Locate the cell with the specified text and output its [x, y] center coordinate. 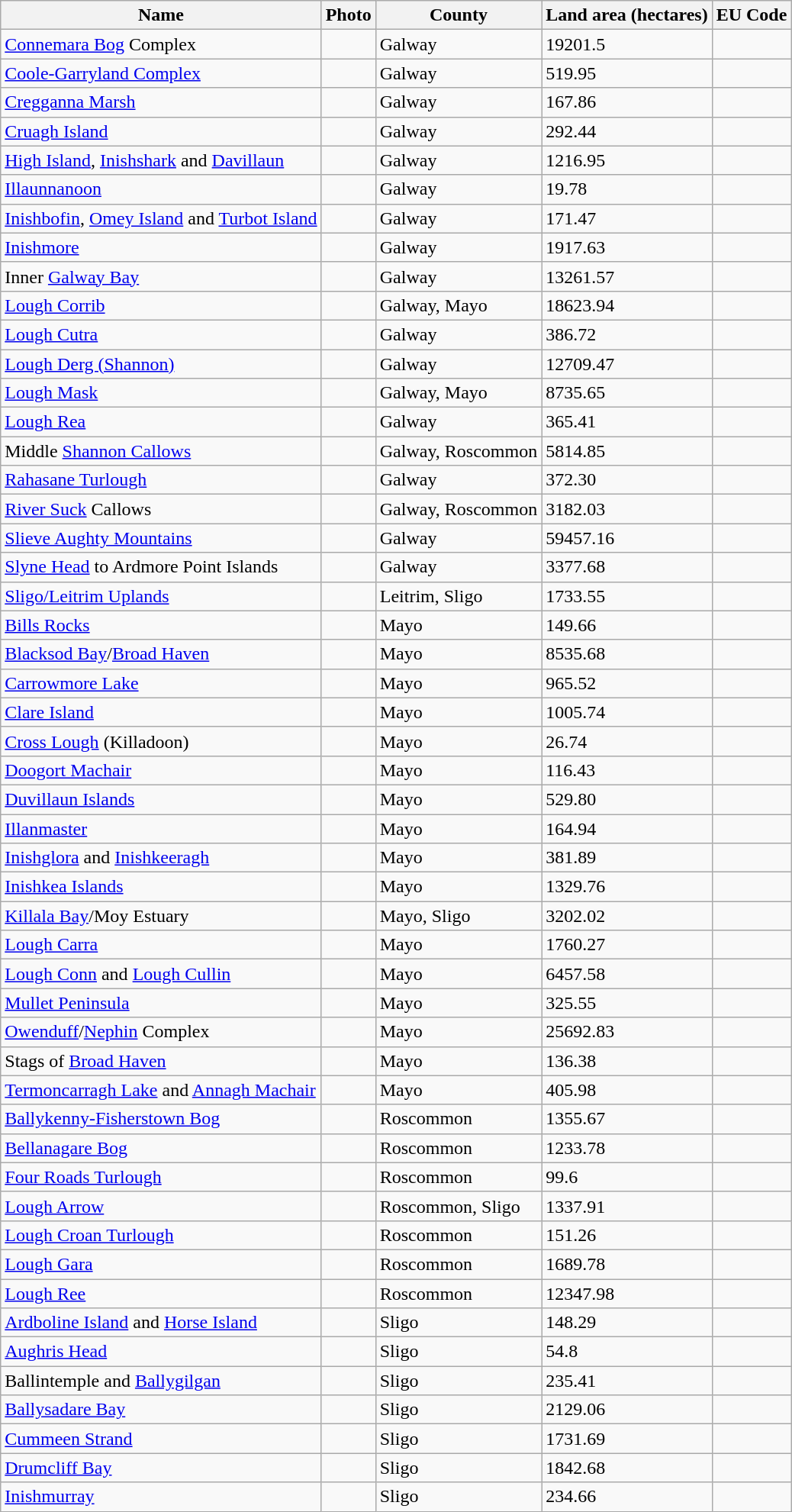
148.29 [627, 1323]
325.55 [627, 1003]
1733.55 [627, 596]
Lough Cutra [161, 334]
19201.5 [627, 44]
386.72 [627, 334]
8735.65 [627, 393]
405.98 [627, 1090]
116.43 [627, 770]
Land area (hectares) [627, 15]
Lough Croan Turlough [161, 1235]
19.78 [627, 189]
Ballysadare Bay [161, 1410]
1329.76 [627, 887]
235.41 [627, 1381]
Termoncarragh Lake and Annagh Machair [161, 1090]
Cross Lough (Killadoon) [161, 741]
Carrowmore Lake [161, 683]
151.26 [627, 1235]
River Suck Callows [161, 509]
Ardboline Island and Horse Island [161, 1323]
Lough Rea [161, 422]
292.44 [627, 131]
Inner Galway Bay [161, 276]
Owenduff/Nephin Complex [161, 1032]
Illaunnanoon [161, 189]
3202.02 [627, 916]
1731.69 [627, 1439]
Stags of Broad Haven [161, 1061]
Ballintemple and Ballygilgan [161, 1381]
County [458, 15]
Bellanagare Bog [161, 1148]
171.47 [627, 218]
234.66 [627, 1497]
Blacksod Bay/Broad Haven [161, 654]
Slyne Head to Ardmore Point Islands [161, 567]
Mullet Peninsula [161, 1003]
26.74 [627, 741]
Lough Carra [161, 945]
18623.94 [627, 305]
Cregganna Marsh [161, 102]
149.66 [627, 625]
59457.16 [627, 538]
Sligo/Leitrim Uplands [161, 596]
54.8 [627, 1352]
3377.68 [627, 567]
1689.78 [627, 1264]
1842.68 [627, 1468]
2129.06 [627, 1410]
Lough Ree [161, 1294]
Lough Gara [161, 1264]
1216.95 [627, 160]
Rahasane Turlough [161, 480]
Inishbofin, Omey Island and Turbot Island [161, 218]
1005.74 [627, 712]
1355.67 [627, 1119]
Doogort Machair [161, 770]
Cummeen Strand [161, 1439]
Name [161, 15]
High Island, Inishshark and Davillaun [161, 160]
Aughris Head [161, 1352]
1233.78 [627, 1148]
Inishkea Islands [161, 887]
Killala Bay/Moy Estuary [161, 916]
Coole-Garryland Complex [161, 73]
Lough Derg (Shannon) [161, 364]
Middle Shannon Callows [161, 451]
167.86 [627, 102]
1917.63 [627, 247]
136.38 [627, 1061]
Inishmore [161, 247]
8535.68 [627, 654]
Connemara Bog Complex [161, 44]
519.95 [627, 73]
12709.47 [627, 364]
Roscommon, Sligo [458, 1206]
Four Roads Turlough [161, 1177]
EU Code [752, 15]
Ballykenny-Fisherstown Bog [161, 1119]
25692.83 [627, 1032]
5814.85 [627, 451]
Bills Rocks [161, 625]
965.52 [627, 683]
Slieve Aughty Mountains [161, 538]
12347.98 [627, 1294]
99.6 [627, 1177]
1760.27 [627, 945]
365.41 [627, 422]
Clare Island [161, 712]
381.89 [627, 858]
3182.03 [627, 509]
1337.91 [627, 1206]
Illanmaster [161, 828]
529.80 [627, 799]
Lough Mask [161, 393]
Inishglora and Inishkeeragh [161, 858]
Lough Corrib [161, 305]
164.94 [627, 828]
6457.58 [627, 974]
Leitrim, Sligo [458, 596]
372.30 [627, 480]
Lough Conn and Lough Cullin [161, 974]
Photo [348, 15]
Drumcliff Bay [161, 1468]
Mayo, Sligo [458, 916]
13261.57 [627, 276]
Duvillaun Islands [161, 799]
Cruagh Island [161, 131]
Lough Arrow [161, 1206]
Inishmurray [161, 1497]
